From the cell containing the given text, extract its center point as [X, Y] coordinate. 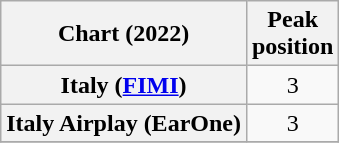
Peakposition [292, 34]
Italy Airplay (EarOne) [124, 123]
Chart (2022) [124, 34]
Italy (FIMI) [124, 85]
